Extract the [x, y] coordinate from the center of the cell holding the provided text.  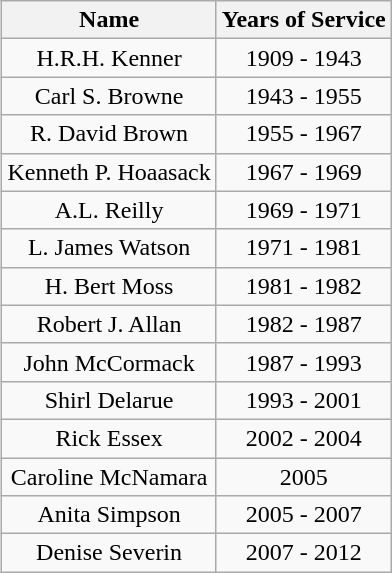
1967 - 1969 [304, 172]
1909 - 1943 [304, 58]
Carl S. Browne [109, 96]
Rick Essex [109, 438]
1969 - 1971 [304, 210]
Denise Severin [109, 553]
1993 - 2001 [304, 400]
R. David Brown [109, 134]
Robert J. Allan [109, 324]
1971 - 1981 [304, 248]
1987 - 1993 [304, 362]
2005 [304, 477]
1982 - 1987 [304, 324]
2005 - 2007 [304, 515]
Caroline McNamara [109, 477]
1943 - 1955 [304, 96]
Shirl Delarue [109, 400]
H. Bert Moss [109, 286]
Kenneth P. Hoaasack [109, 172]
Anita Simpson [109, 515]
2002 - 2004 [304, 438]
John McCormack [109, 362]
H.R.H. Kenner [109, 58]
2007 - 2012 [304, 553]
Name [109, 20]
1981 - 1982 [304, 286]
1955 - 1967 [304, 134]
A.L. Reilly [109, 210]
Years of Service [304, 20]
L. James Watson [109, 248]
